Determine the (X, Y) coordinate at the center of the cell enclosing the given text.  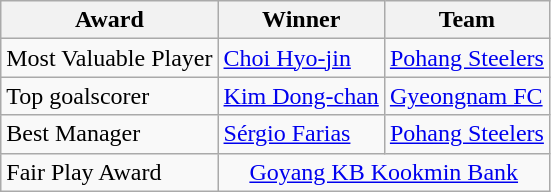
Kim Dong-chan (301, 96)
Award (110, 20)
Team (466, 20)
Fair Play Award (110, 172)
Sérgio Farias (301, 134)
Choi Hyo-jin (301, 58)
Most Valuable Player (110, 58)
Gyeongnam FC (466, 96)
Top goalscorer (110, 96)
Goyang KB Kookmin Bank (384, 172)
Best Manager (110, 134)
Winner (301, 20)
